Search for the cell housing the specified text and yield its [x, y] center coordinate. 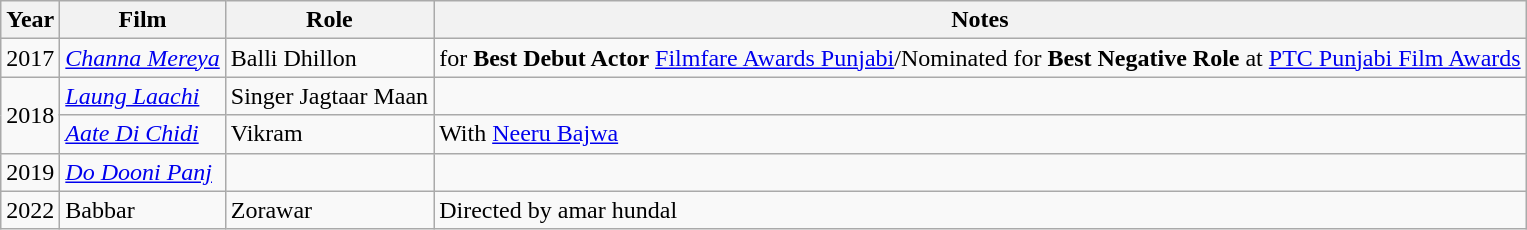
Channa Mereya [142, 58]
Laung Laachi [142, 96]
Babbar [142, 210]
2019 [30, 172]
Balli Dhillon [329, 58]
With Neeru Bajwa [980, 134]
2018 [30, 115]
Year [30, 20]
Notes [980, 20]
2017 [30, 58]
Film [142, 20]
Singer Jagtaar Maan [329, 96]
2022 [30, 210]
Zorawar [329, 210]
for Best Debut Actor Filmfare Awards Punjabi/Nominated for Best Negative Role at PTC Punjabi Film Awards [980, 58]
Do Dooni Panj [142, 172]
Directed by amar hundal [980, 210]
Aate Di Chidi [142, 134]
Role [329, 20]
Vikram [329, 134]
